Scan for the cell matching the given text and deliver its (x, y) coordinate at center. 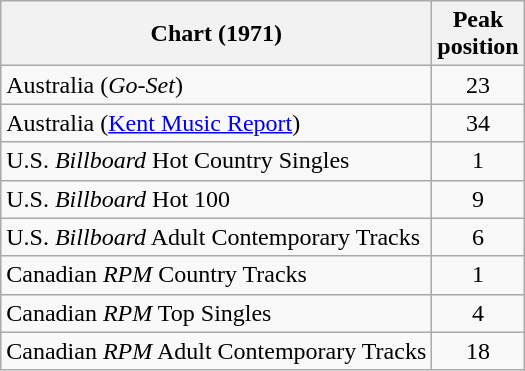
Canadian RPM Top Singles (216, 313)
34 (478, 123)
6 (478, 237)
18 (478, 351)
Peakposition (478, 34)
23 (478, 85)
U.S. Billboard Hot 100 (216, 199)
U.S. Billboard Hot Country Singles (216, 161)
Canadian RPM Country Tracks (216, 275)
9 (478, 199)
Chart (1971) (216, 34)
U.S. Billboard Adult Contemporary Tracks (216, 237)
Australia (Kent Music Report) (216, 123)
Australia (Go-Set) (216, 85)
Canadian RPM Adult Contemporary Tracks (216, 351)
4 (478, 313)
